Detect which cell encompasses the target text, then output its (X, Y) center coordinate. 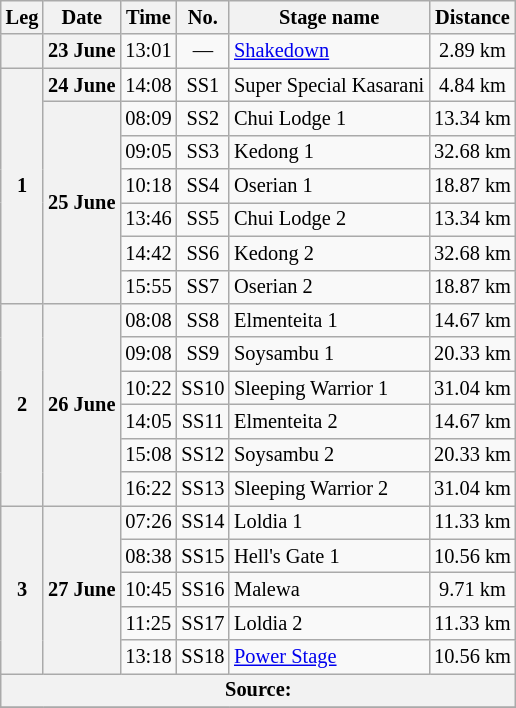
Date (82, 17)
Time (148, 17)
Chui Lodge 1 (329, 118)
Oserian 2 (329, 287)
Super Special Kasarani (329, 85)
SS7 (202, 287)
15:55 (148, 287)
Loldia 2 (329, 623)
13:46 (148, 219)
SS3 (202, 152)
23 June (82, 51)
27 June (82, 589)
Sleeping Warrior 2 (329, 489)
13:18 (148, 657)
10:22 (148, 388)
15:08 (148, 455)
14:42 (148, 253)
SS9 (202, 354)
SS2 (202, 118)
Leg (22, 17)
Kedong 2 (329, 253)
4.84 km (472, 85)
Elmenteita 2 (329, 421)
SS14 (202, 522)
09:08 (148, 354)
25 June (82, 202)
08:08 (148, 320)
Malewa (329, 589)
2 (22, 404)
11:25 (148, 623)
Shakedown (329, 51)
SS8 (202, 320)
16:22 (148, 489)
Soysambu 2 (329, 455)
Sleeping Warrior 1 (329, 388)
Distance (472, 17)
Chui Lodge 2 (329, 219)
SS6 (202, 253)
Elmenteita 1 (329, 320)
— (202, 51)
SS10 (202, 388)
Hell's Gate 1 (329, 556)
SS11 (202, 421)
Source: (258, 690)
No. (202, 17)
SS13 (202, 489)
14:08 (148, 85)
2.89 km (472, 51)
Power Stage (329, 657)
3 (22, 589)
13:01 (148, 51)
Kedong 1 (329, 152)
09:05 (148, 152)
SS4 (202, 186)
Soysambu 1 (329, 354)
08:09 (148, 118)
SS17 (202, 623)
26 June (82, 404)
Oserian 1 (329, 186)
1 (22, 186)
07:26 (148, 522)
Loldia 1 (329, 522)
SS15 (202, 556)
SS16 (202, 589)
SS1 (202, 85)
SS5 (202, 219)
10:45 (148, 589)
9.71 km (472, 589)
10:18 (148, 186)
Stage name (329, 17)
SS18 (202, 657)
SS12 (202, 455)
24 June (82, 85)
08:38 (148, 556)
14:05 (148, 421)
